Provide the (x, y) coordinate of the cell's center where the given text is located.  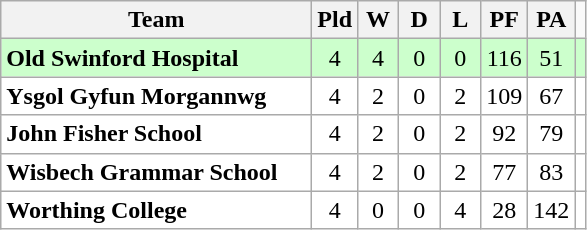
116 (504, 58)
Team (156, 20)
D (420, 20)
Wisbech Grammar School (156, 172)
PA (552, 20)
77 (504, 172)
Old Swinford Hospital (156, 58)
28 (504, 210)
83 (552, 172)
109 (504, 96)
W (378, 20)
51 (552, 58)
Pld (335, 20)
142 (552, 210)
67 (552, 96)
Ysgol Gyfun Morgannwg (156, 96)
PF (504, 20)
L (460, 20)
92 (504, 134)
Worthing College (156, 210)
John Fisher School (156, 134)
79 (552, 134)
